Scan for the cell matching the given text and deliver its [x, y] coordinate at center. 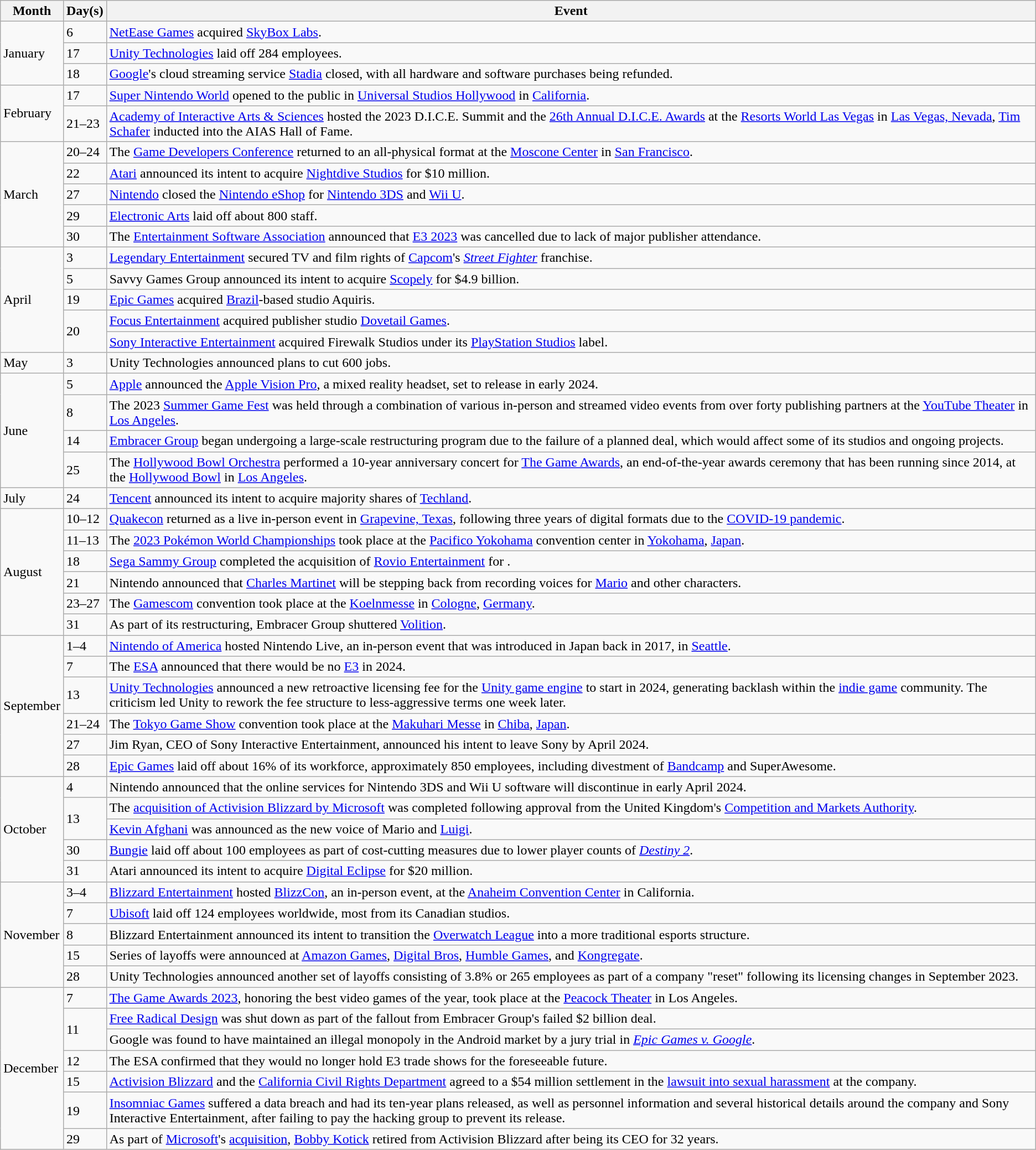
Unity Technologies laid off 284 employees. [571, 53]
Google's cloud streaming service Stadia closed, with all hardware and software purchases being refunded. [571, 74]
The 2023 Pokémon World Championships took place at the Pacifico Yokohama convention center in Yokohama, Japan. [571, 540]
Blizzard Entertainment announced its intent to transition the Overwatch League into a more traditional esports structure. [571, 934]
Blizzard Entertainment hosted BlizzCon, an in-person event, at the Anaheim Convention Center in California. [571, 892]
The Tokyo Game Show convention took place at the Makuhari Messe in Chiba, Japan. [571, 724]
Tencent announced its intent to acquire majority shares of Techland. [571, 498]
Super Nintendo World opened to the public in Universal Studios Hollywood in California. [571, 95]
23–27 [85, 603]
The Game Developers Conference returned to an all-physical format at the Moscone Center in San Francisco. [571, 152]
Quakecon returned as a live in-person event in Grapevine, Texas, following three years of digital formats due to the COVID-19 pandemic. [571, 519]
Savvy Games Group announced its intent to acquire Scopely for $4.9 billion. [571, 278]
Event [571, 11]
Epic Games acquired Brazil-based studio Aquiris. [571, 300]
Day(s) [85, 11]
Electronic Arts laid off about 800 staff. [571, 215]
25 [85, 469]
Epic Games laid off about 16% of its workforce, approximately 850 employees, including divestment of Bandcamp and SuperAwesome. [571, 766]
September [32, 706]
As part of Microsoft's acquisition, Bobby Kotick retired from Activision Blizzard after being its CEO for 32 years. [571, 1139]
11 [85, 1029]
Sega Sammy Group completed the acquisition of Rovio Entertainment for . [571, 561]
April [32, 299]
March [32, 194]
February [32, 113]
20 [85, 331]
NetEase Games acquired SkyBox Labs. [571, 32]
November [32, 934]
October [32, 829]
21–24 [85, 724]
Sony Interactive Entertainment acquired Firewalk Studios under its PlayStation Studios label. [571, 342]
24 [85, 498]
Atari announced its intent to acquire Nightdive Studios for $10 million. [571, 173]
The Game Awards 2023, honoring the best video games of the year, took place at the Peacock Theater in Los Angeles. [571, 998]
As part of its restructuring, Embracer Group shuttered Volition. [571, 624]
The acquisition of Activision Blizzard by Microsoft was completed following approval from the United Kingdom's Competition and Markets Authority. [571, 808]
Apple announced the Apple Vision Pro, a mixed reality headset, set to release in early 2024. [571, 384]
10–12 [85, 519]
Free Radical Design was shut down as part of the fallout from Embracer Group's failed $2 billion deal. [571, 1019]
Nintendo announced that the online services for Nintendo 3DS and Wii U software will discontinue in early April 2024. [571, 787]
20–24 [85, 152]
Kevin Afghani was announced as the new voice of Mario and Luigi. [571, 829]
14 [85, 441]
Nintendo closed the Nintendo eShop for Nintendo 3DS and Wii U. [571, 194]
21 [85, 582]
December [32, 1068]
Nintendo of America hosted Nintendo Live, an in-person event that was introduced in Japan back in 2017, in Seattle. [571, 646]
The ESA announced that there would be no E3 in 2024. [571, 667]
The Gamescom convention took place at the Koelnmesse in Cologne, Germany. [571, 603]
Bungie laid off about 100 employees as part of cost-cutting measures due to lower player counts of Destiny 2. [571, 850]
Ubisoft laid off 124 employees worldwide, most from its Canadian studios. [571, 913]
May [32, 363]
6 [85, 32]
Focus Entertainment acquired publisher studio Dovetail Games. [571, 321]
Legendary Entertainment secured TV and film rights of Capcom's Street Fighter franchise. [571, 257]
Nintendo announced that Charles Martinet will be stepping back from recording voices for Mario and other characters. [571, 582]
Jim Ryan, CEO of Sony Interactive Entertainment, announced his intent to leave Sony by April 2024. [571, 745]
4 [85, 787]
January [32, 53]
The ESA confirmed that they would no longer hold E3 trade shows for the foreseeable future. [571, 1061]
Google was found to have maintained an illegal monopoly in the Android market by a jury trial in Epic Games v. Google. [571, 1040]
22 [85, 173]
1–4 [85, 646]
21–23 [85, 124]
July [32, 498]
Unity Technologies announced plans to cut 600 jobs. [571, 363]
3–4 [85, 892]
12 [85, 1061]
June [32, 431]
Month [32, 11]
August [32, 572]
Atari announced its intent to acquire Digital Eclipse for $20 million. [571, 871]
11–13 [85, 540]
The Entertainment Software Association announced that E3 2023 was cancelled due to lack of major publisher attendance. [571, 236]
Series of layoffs were announced at Amazon Games, Digital Bros, Humble Games, and Kongregate. [571, 955]
